Extract the (x, y) coordinate from the center of the cell holding the provided text.  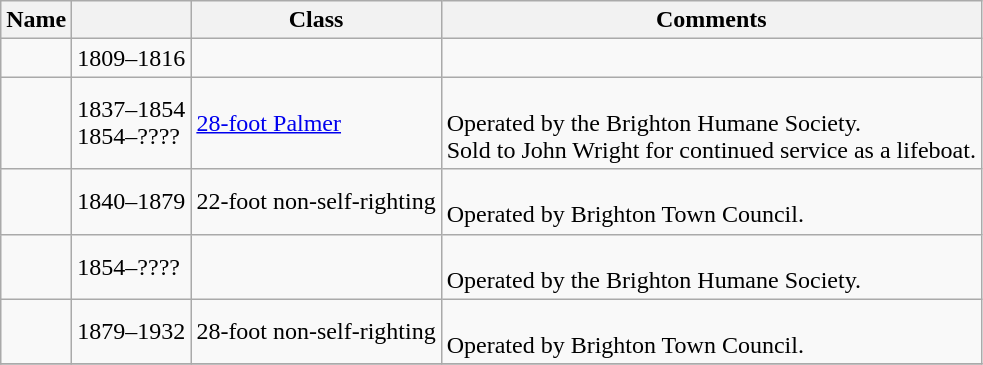
28-foot non-self-righting (316, 332)
Operated by the Brighton Humane Society. (711, 266)
Operated by the Brighton Humane Society.Sold to John Wright for continued service as a lifeboat. (711, 123)
Class (316, 20)
28-foot Palmer (316, 123)
1879–1932 (132, 332)
22-foot non-self-righting (316, 202)
Comments (711, 20)
1854–???? (132, 266)
1840–1879 (132, 202)
1837–18541854–???? (132, 123)
Name (36, 20)
1809–1816 (132, 58)
